Identify which cell holds the provided text, then report its (x, y) central coordinate. 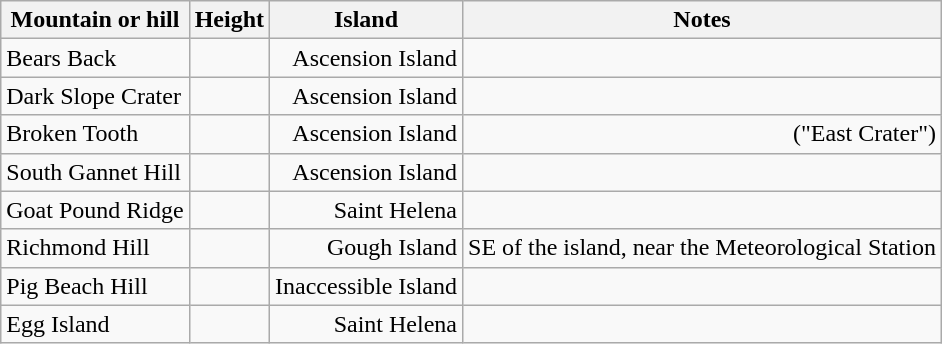
SE of the island, near the Meteorological Station (702, 248)
Gough Island (366, 248)
Notes (702, 20)
Inaccessible Island (366, 286)
Pig Beach Hill (95, 286)
Mountain or hill (95, 20)
Goat Pound Ridge (95, 210)
("East Crater") (702, 134)
Height (229, 20)
Bears Back (95, 58)
Egg Island (95, 324)
South Gannet Hill (95, 172)
Dark Slope Crater (95, 96)
Richmond Hill (95, 248)
Island (366, 20)
Broken Tooth (95, 134)
